Pinpoint the cell where the given text exists, returning its (X, Y) midpoint coordinate. 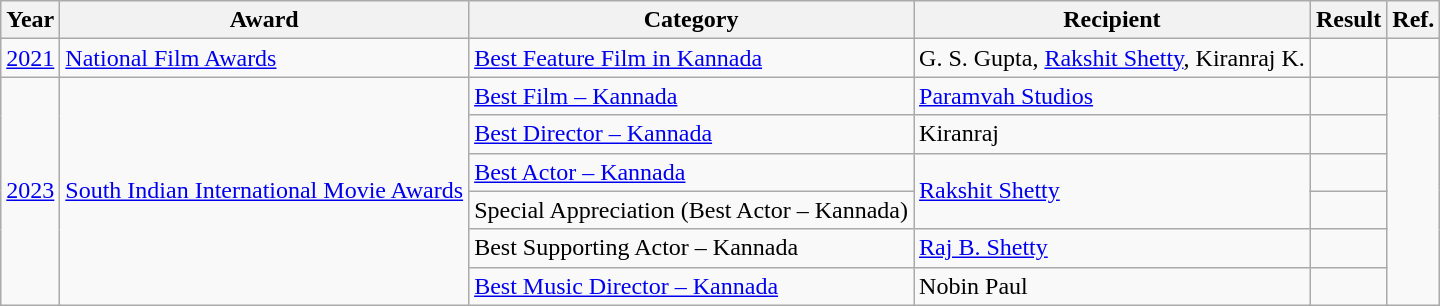
Raj B. Shetty (1112, 248)
National Film Awards (264, 58)
Ref. (1414, 20)
Year (30, 20)
Best Supporting Actor – Kannada (692, 248)
Award (264, 20)
Best Film – Kannada (692, 96)
Special Appreciation (Best Actor – Kannada) (692, 210)
Nobin Paul (1112, 286)
Recipient (1112, 20)
Paramvah Studios (1112, 96)
2021 (30, 58)
Rakshit Shetty (1112, 191)
Kiranraj (1112, 134)
South Indian International Movie Awards (264, 191)
Result (1348, 20)
Best Music Director – Kannada (692, 286)
Best Feature Film in Kannada (692, 58)
Category (692, 20)
2023 (30, 191)
Best Actor – Kannada (692, 172)
G. S. Gupta, Rakshit Shetty, Kiranraj K. (1112, 58)
Best Director – Kannada (692, 134)
